Identify which cell holds the provided text, then report its (X, Y) central coordinate. 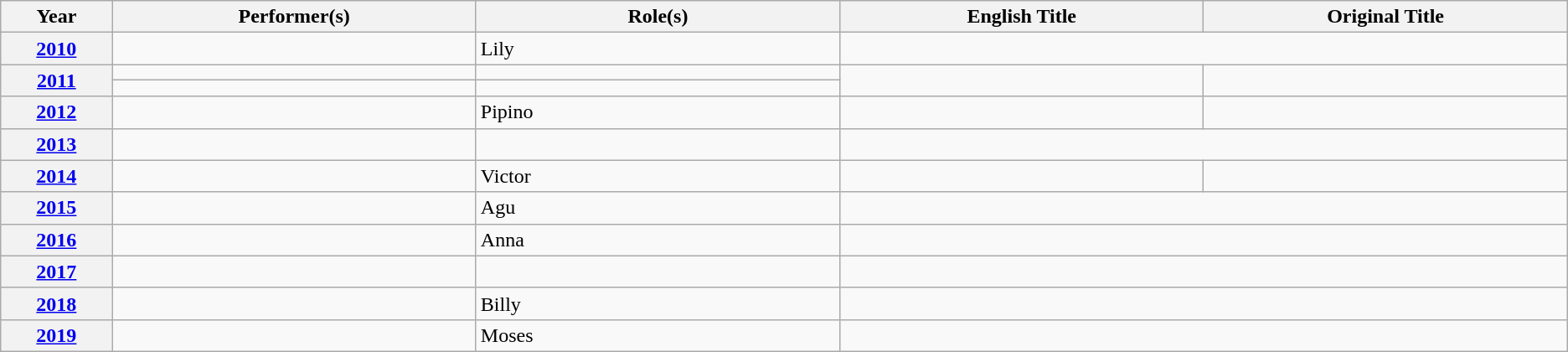
Billy (658, 303)
Original Title (1385, 17)
2010 (57, 49)
2017 (57, 272)
2013 (57, 144)
2015 (57, 208)
2019 (57, 335)
2012 (57, 112)
Agu (658, 208)
Victor (658, 176)
2014 (57, 176)
Lily (658, 49)
Role(s) (658, 17)
2011 (57, 80)
Pipino (658, 112)
2016 (57, 240)
English Title (1022, 17)
Performer(s) (294, 17)
2018 (57, 303)
Moses (658, 335)
Anna (658, 240)
Year (57, 17)
